Locate the cell with the specified text and output its [X, Y] center coordinate. 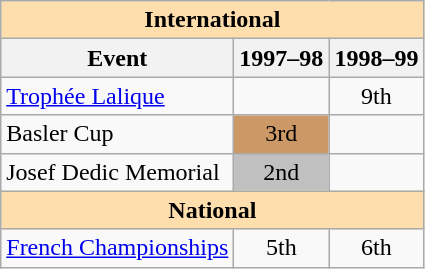
French Championships [118, 248]
2nd [282, 172]
Trophée Lalique [118, 96]
1998–99 [376, 58]
6th [376, 248]
3rd [282, 134]
5th [282, 248]
Event [118, 58]
Basler Cup [118, 134]
Josef Dedic Memorial [118, 172]
1997–98 [282, 58]
National [212, 210]
9th [376, 96]
International [212, 20]
